Find where the given text appears and provide that cell's center as [X, Y] coordinate. 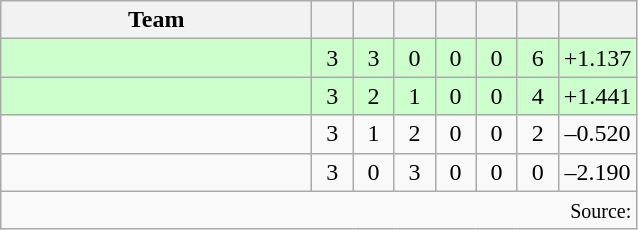
+1.137 [598, 58]
Source: [319, 210]
+1.441 [598, 96]
4 [538, 96]
–0.520 [598, 134]
6 [538, 58]
–2.190 [598, 172]
Team [156, 20]
